Pinpoint the cell where the given text exists, returning its [X, Y] midpoint coordinate. 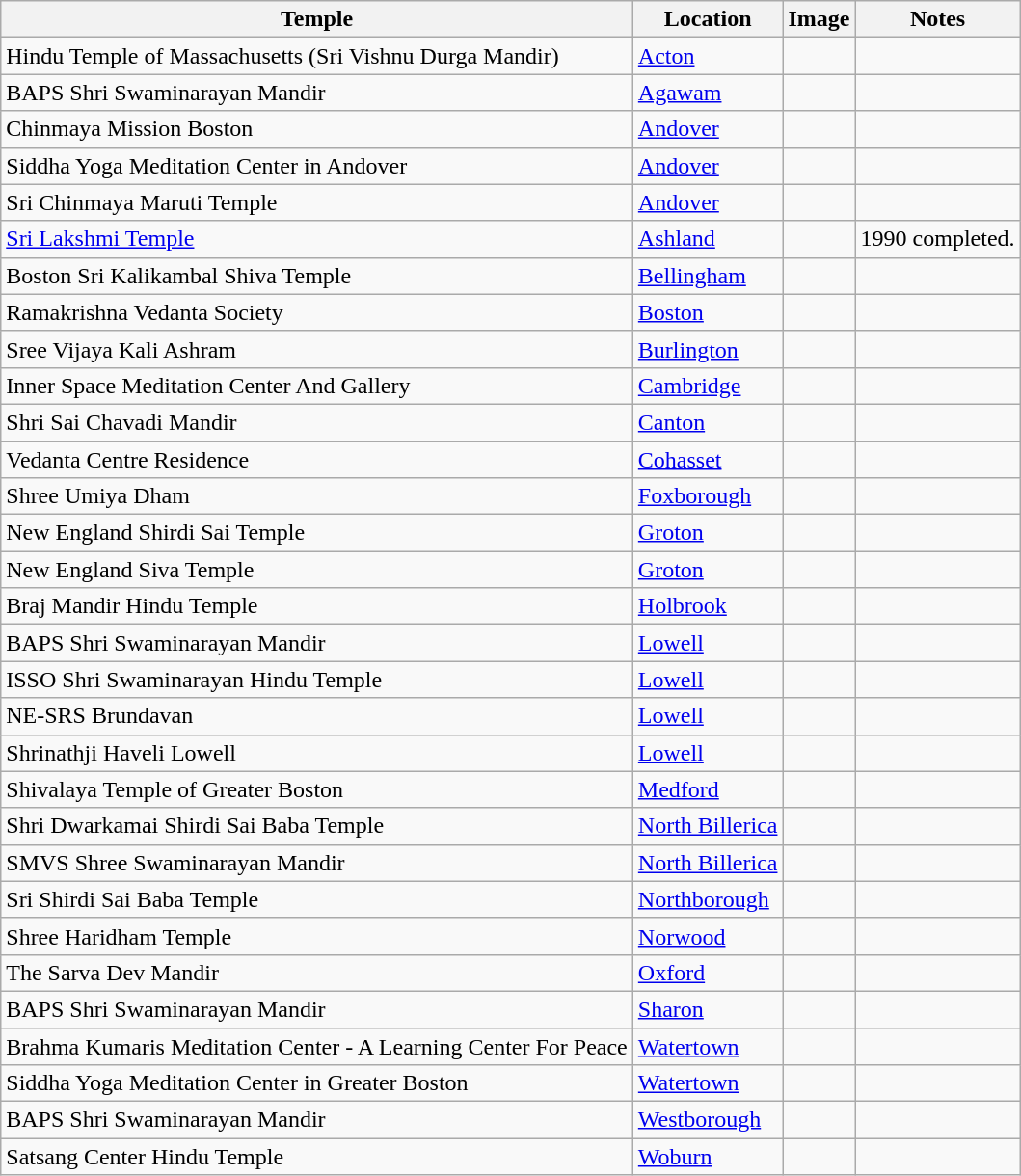
Sri Lakshmi Temple [317, 239]
Boston Sri Kalikambal Shiva Temple [317, 276]
Holbrook [708, 606]
Braj Mandir Hindu Temple [317, 606]
Temple [317, 19]
Sri Shirdi Sai Baba Temple [317, 899]
Canton [708, 422]
Acton [708, 56]
New England Shirdi Sai Temple [317, 533]
Shri Dwarkamai Shirdi Sai Baba Temple [317, 826]
Shree Umiya Dham [317, 496]
Siddha Yoga Meditation Center in Greater Boston [317, 1083]
Brahma Kumaris Meditation Center - A Learning Center For Peace [317, 1046]
Chinmaya Mission Boston [317, 129]
1990 completed. [937, 239]
Cambridge [708, 386]
Woburn [708, 1157]
Location [708, 19]
Notes [937, 19]
Ramakrishna Vedanta Society [317, 312]
Shree Haridham Temple [317, 936]
Sree Vijaya Kali Ashram [317, 349]
Sharon [708, 1009]
Foxborough [708, 496]
Siddha Yoga Meditation Center in Andover [317, 166]
Hindu Temple of Massachusetts (Sri Vishnu Durga Mandir) [317, 56]
Inner Space Meditation Center And Gallery [317, 386]
SMVS Shree Swaminarayan Mandir [317, 863]
Westborough [708, 1120]
Bellingham [708, 276]
Sri Chinmaya Maruti Temple [317, 202]
ISSO Shri Swaminarayan Hindu Temple [317, 680]
Medford [708, 789]
The Sarva Dev Mandir [317, 973]
NE-SRS Brundavan [317, 716]
Burlington [708, 349]
Northborough [708, 899]
Shri Sai Chavadi Mandir [317, 422]
Cohasset [708, 460]
Vedanta Centre Residence [317, 460]
Satsang Center Hindu Temple [317, 1157]
Agawam [708, 93]
Norwood [708, 936]
Ashland [708, 239]
Boston [708, 312]
Shivalaya Temple of Greater Boston [317, 789]
Oxford [708, 973]
New England Siva Temple [317, 570]
Shrinathji Haveli Lowell [317, 753]
Image [819, 19]
